Search for the cell housing the specified text and yield its [X, Y] center coordinate. 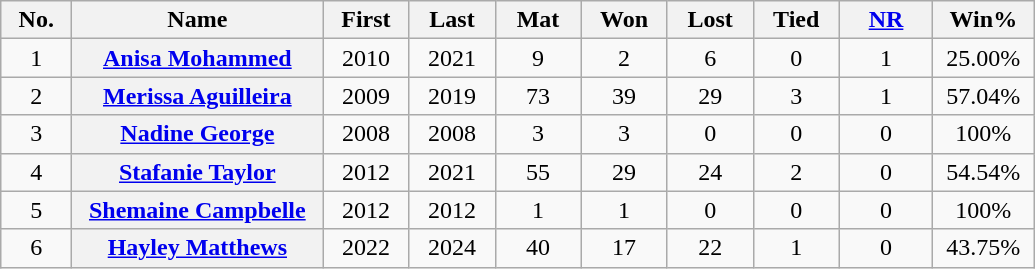
57.04% [984, 96]
Mat [538, 20]
9 [538, 58]
Tied [796, 20]
Hayley Matthews [198, 248]
54.54% [984, 172]
2019 [452, 96]
43.75% [984, 248]
40 [538, 248]
55 [538, 172]
2010 [366, 58]
5 [36, 210]
First [366, 20]
4 [36, 172]
No. [36, 20]
2022 [366, 248]
Nadine George [198, 134]
Shemaine Campbelle [198, 210]
Win% [984, 20]
NR [886, 20]
25.00% [984, 58]
Stafanie Taylor [198, 172]
22 [710, 248]
24 [710, 172]
17 [624, 248]
2009 [366, 96]
Lost [710, 20]
Anisa Mohammed [198, 58]
Merissa Aguilleira [198, 96]
Won [624, 20]
73 [538, 96]
Name [198, 20]
2024 [452, 248]
Last [452, 20]
39 [624, 96]
